Search for the cell housing the specified text and yield its [x, y] center coordinate. 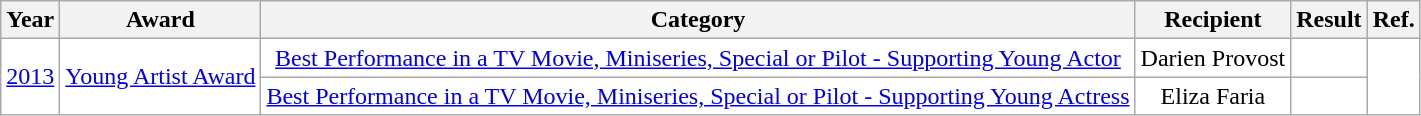
Award [160, 20]
Best Performance in a TV Movie, Miniseries, Special or Pilot - Supporting Young Actress [698, 96]
Year [30, 20]
Young Artist Award [160, 77]
Result [1329, 20]
2013 [30, 77]
Ref. [1394, 20]
Recipient [1213, 20]
Best Performance in a TV Movie, Miniseries, Special or Pilot - Supporting Young Actor [698, 58]
Category [698, 20]
Eliza Faria [1213, 96]
Darien Provost [1213, 58]
